Scan for the cell matching the given text and deliver its [X, Y] coordinate at center. 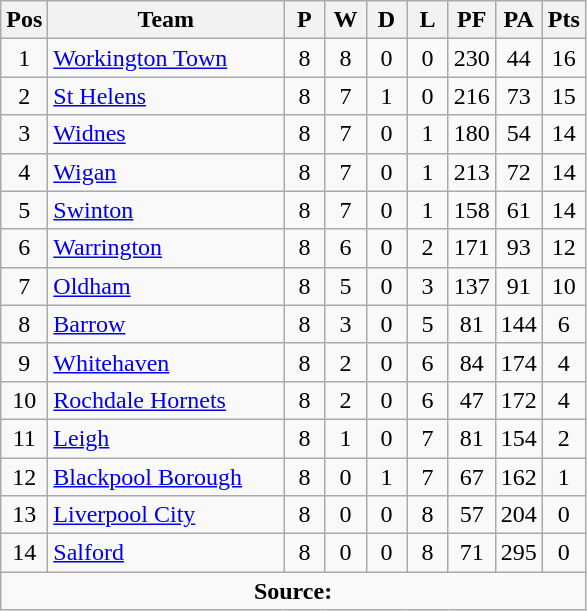
Widnes [166, 134]
P [304, 20]
44 [518, 58]
180 [472, 134]
Blackpool Borough [166, 477]
67 [472, 477]
D [386, 20]
15 [564, 96]
Rochdale Hornets [166, 400]
230 [472, 58]
204 [518, 515]
93 [518, 248]
Pos [24, 20]
W [346, 20]
Liverpool City [166, 515]
91 [518, 286]
13 [24, 515]
144 [518, 324]
174 [518, 362]
72 [518, 172]
16 [564, 58]
St Helens [166, 96]
Workington Town [166, 58]
Swinton [166, 210]
171 [472, 248]
216 [472, 96]
L [428, 20]
84 [472, 362]
172 [518, 400]
Wigan [166, 172]
213 [472, 172]
61 [518, 210]
Barrow [166, 324]
PA [518, 20]
PF [472, 20]
154 [518, 438]
57 [472, 515]
137 [472, 286]
73 [518, 96]
47 [472, 400]
Warrington [166, 248]
Oldham [166, 286]
Leigh [166, 438]
Source: [294, 591]
54 [518, 134]
Salford [166, 553]
162 [518, 477]
Pts [564, 20]
9 [24, 362]
11 [24, 438]
Team [166, 20]
71 [472, 553]
158 [472, 210]
Whitehaven [166, 362]
295 [518, 553]
